Provide the [X, Y] coordinate of the cell's center where the given text is located.  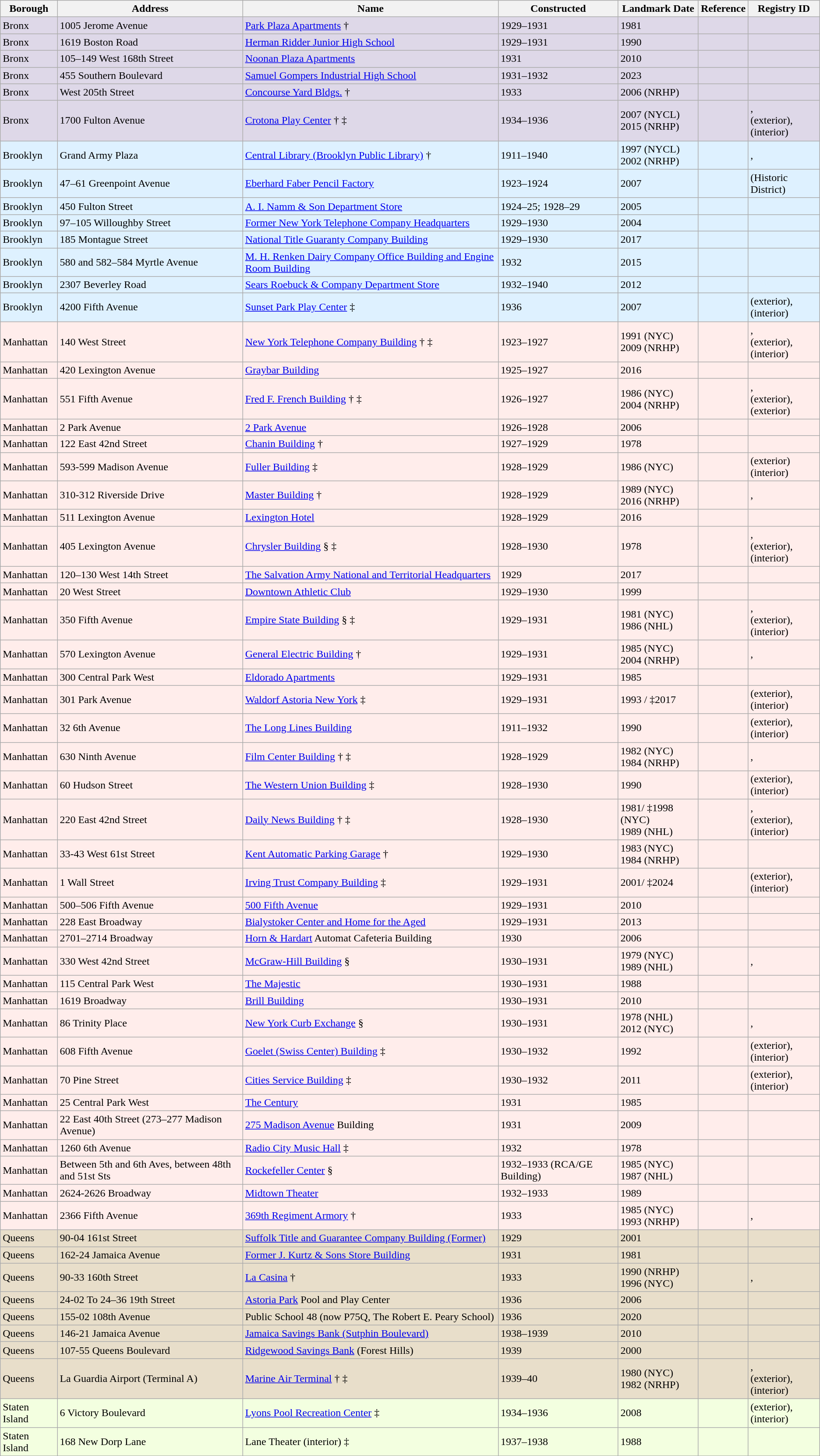
593-599 Madison Avenue [150, 466]
1937–1938 [558, 1441]
1985 (NYC)1993 (NRHP) [658, 1216]
1985 (NYC)2004 (NRHP) [658, 654]
2007 (NYCL)2015 (NRHP) [658, 121]
1981/ ‡1998 (NYC)1989 (NHL) [658, 820]
Lexington Hotel [371, 518]
Landmark Date [658, 9]
2020 [658, 1317]
Lyons Pool Recreation Center ‡ [371, 1413]
2004 [658, 223]
608 Fifth Avenue [150, 1051]
1923–1924 [558, 183]
1932–1940 [558, 285]
2701–2714 Broadway [150, 938]
1991 (NYC)2009 (NRHP) [658, 342]
2307 Beverley Road [150, 285]
275 Madison Avenue Building [371, 1126]
1979 (NYC)1989 (NHL) [658, 961]
33-43 West 61st Street [150, 854]
Constructed [558, 9]
2012 [658, 285]
Chanin Building † [371, 444]
The Century [371, 1103]
Master Building † [371, 495]
1978 (NHL)2012 (NYC) [658, 1023]
1989 [658, 1193]
1982 (NYC)1984 (NRHP) [658, 756]
2013 [658, 922]
6 Victory Boulevard [150, 1413]
1619 Broadway [150, 1000]
228 East Broadway [150, 922]
Ridgewood Savings Bank (Forest Hills) [371, 1350]
1927–1929 [558, 444]
1924–25; 1928–29 [558, 206]
1700 Fulton Avenue [150, 121]
The Long Lines Building [371, 728]
1911–1932 [558, 728]
2624-2626 Broadway [150, 1193]
120–130 West 14th Street [150, 575]
Jamaica Savings Bank (Sutphin Boulevard) [371, 1333]
Astoria Park Pool and Play Center [371, 1300]
2008 [658, 1413]
122 East 42nd Street [150, 444]
90-04 161st Street [150, 1238]
2015 [658, 262]
32 6th Avenue [150, 728]
20 West Street [150, 591]
1930 [558, 938]
25 Central Park West [150, 1103]
Horn & Hardart Automat Cafeteria Building [371, 938]
Bialystoker Center and Home for the Aged [371, 922]
A. I. Namm & Son Department Store [371, 206]
115 Central Park West [150, 984]
220 East 42nd Street [150, 820]
Public School 48 (now P75Q, The Robert E. Peary School) [371, 1317]
Lane Theater (interior) ‡ [371, 1441]
Film Center Building † ‡ [371, 756]
Radio City Music Hall ‡ [371, 1148]
Former New York Telephone Company Headquarters [371, 223]
97–105 Willoughby Street [150, 223]
1931–1932 [558, 75]
300 Central Park West [150, 677]
New York Telephone Company Building † ‡ [371, 342]
146-21 Jamaica Avenue [150, 1333]
1005 Jerome Avenue [150, 25]
105–149 West 168th Street [150, 59]
2006 (NRHP) [658, 92]
70 Pine Street [150, 1080]
450 Fulton Street [150, 206]
Goelet (Swiss Center) Building ‡ [371, 1051]
580 and 582–584 Myrtle Avenue [150, 262]
4200 Fifth Avenue [150, 308]
(exterior) (interior) [784, 466]
2005 [658, 206]
Central Library (Brooklyn Public Library) † [371, 155]
Cities Service Building ‡ [371, 1080]
Samuel Gompers Industrial High School [371, 75]
Crotona Play Center † ‡ [371, 121]
2023 [658, 75]
Kent Automatic Parking Garage † [371, 854]
405 Lexington Avenue [150, 546]
Suffolk Title and Guarantee Company Building (Former) [371, 1238]
1990 (NRHP)1996 (NYC) [658, 1277]
Grand Army Plaza [150, 155]
Registry ID [784, 9]
M. H. Renken Dairy Company Office Building and Engine Room Building [371, 262]
Eberhard Faber Pencil Factory [371, 183]
24-02 To 24–36 19th Street [150, 1300]
551 Fifth Avenue [150, 399]
Sears Roebuck & Company Department Store [371, 285]
Chrysler Building § ‡ [371, 546]
Empire State Building § ‡ [371, 620]
1260 6th Avenue [150, 1148]
Rockefeller Center § [371, 1170]
Downtown Athletic Club [371, 591]
Borough [29, 9]
Marine Air Terminal † ‡ [371, 1378]
Between 5th and 6th Aves, between 48th and 51st Sts [150, 1170]
Noonan Plaza Apartments [371, 59]
1926–1928 [558, 427]
301 Park Avenue [150, 700]
The Western Union Building ‡ [371, 785]
350 Fifth Avenue [150, 620]
The Majestic [371, 984]
1980 (NYC)1982 (NRHP) [658, 1378]
Name [371, 9]
1983 (NYC)1984 (NRHP) [658, 854]
1989 (NYC)2016 (NRHP) [658, 495]
National Title Guaranty Company Building [371, 239]
, (exterior), (exterior) [784, 399]
Fred F. French Building † ‡ [371, 399]
47–61 Greenpoint Avenue [150, 183]
General Electric Building † [371, 654]
Irving Trust Company Building ‡ [371, 883]
107-55 Queens Boulevard [150, 1350]
1985 (NYC) 1987 (NHL) [658, 1170]
511 Lexington Avenue [150, 518]
1992 [658, 1051]
Park Plaza Apartments † [371, 25]
570 Lexington Avenue [150, 654]
162-24 Jamaica Avenue [150, 1255]
Daily News Building † ‡ [371, 820]
(Historic District) [784, 183]
1911–1940 [558, 155]
185 Montague Street [150, 239]
1939 [558, 1350]
1993 / ‡2017 [658, 700]
Midtown Theater [371, 1193]
310-312 Riverside Drive [150, 495]
1925–1927 [558, 370]
2001/ ‡2024 [658, 883]
2009 [658, 1126]
1981 (NYC)1986 (NHL) [658, 620]
Graybar Building [371, 370]
168 New Dorp Lane [150, 1441]
Herman Ridder Junior High School [371, 42]
1 Wall Street [150, 883]
La Casina † [371, 1277]
500 Fifth Avenue [371, 905]
2001 [658, 1238]
1932–1933 [558, 1193]
2011 [658, 1080]
1999 [658, 591]
McGraw-Hill Building § [371, 961]
330 West 42nd Street [150, 961]
West 205th Street [150, 92]
La Guardia Airport (Terminal A) [150, 1378]
155-02 108th Avenue [150, 1317]
Reference [723, 9]
1986 (NYC)2004 (NRHP) [658, 399]
1926–1927 [558, 399]
86 Trinity Place [150, 1023]
2366 Fifth Avenue [150, 1216]
The Salvation Army National and Territorial Headquarters [371, 575]
369th Regiment Armory † [371, 1216]
Concourse Yard Bldgs. † [371, 92]
140 West Street [150, 342]
Fuller Building ‡ [371, 466]
1986 (NYC) [658, 466]
Sunset Park Play Center ‡ [371, 308]
1997 (NYCL)2002 (NRHP) [658, 155]
500–506 Fifth Avenue [150, 905]
420 Lexington Avenue [150, 370]
2000 [658, 1350]
Former J. Kurtz & Sons Store Building [371, 1255]
New York Curb Exchange § [371, 1023]
455 Southern Boulevard [150, 75]
1932–1933 (RCA/GE Building) [558, 1170]
1923–1927 [558, 342]
60 Hudson Street [150, 785]
1938–1939 [558, 1333]
Eldorado Apartments [371, 677]
1619 Boston Road [150, 42]
22 East 40th Street (273–277 Madison Avenue) [150, 1126]
Waldorf Astoria New York ‡ [371, 700]
630 Ninth Avenue [150, 756]
1939–40 [558, 1378]
Address [150, 9]
90-33 160th Street [150, 1277]
Brill Building [371, 1000]
